Detect which cell encompasses the target text, then output its [x, y] center coordinate. 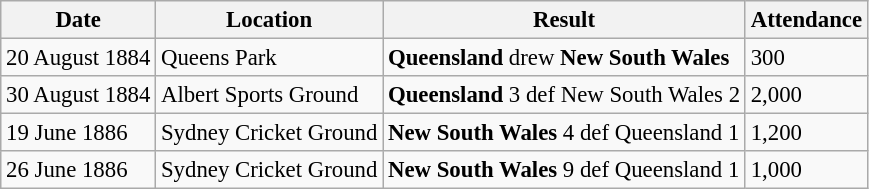
New South Wales 9 def Queensland 1 [564, 170]
Queensland 3 def New South Wales 2 [564, 95]
300 [806, 58]
Queens Park [270, 58]
Result [564, 20]
2,000 [806, 95]
Queensland drew New South Wales [564, 58]
26 June 1886 [78, 170]
1,000 [806, 170]
New South Wales 4 def Queensland 1 [564, 133]
Location [270, 20]
19 June 1886 [78, 133]
Attendance [806, 20]
Date [78, 20]
20 August 1884 [78, 58]
30 August 1884 [78, 95]
1,200 [806, 133]
Albert Sports Ground [270, 95]
